Determine the [X, Y] coordinate at the center of the cell enclosing the given text.  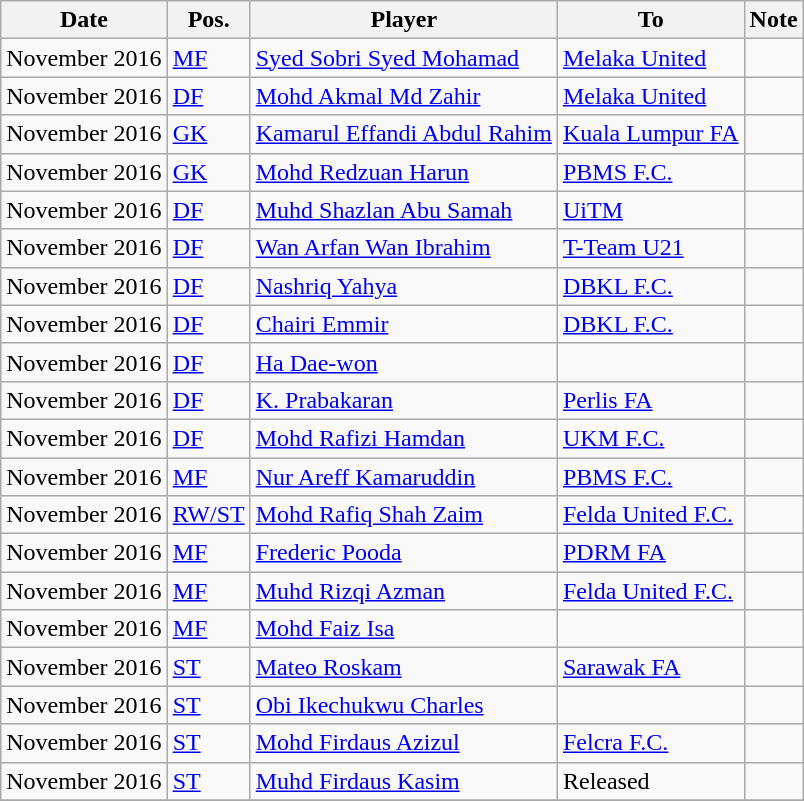
Mateo Roskam [404, 667]
Mohd Faiz Isa [404, 629]
Chairi Emmir [404, 324]
Date [84, 20]
Player [404, 20]
Felcra F.C. [650, 743]
Obi Ikechukwu Charles [404, 705]
To [650, 20]
Muhd Firdaus Kasim [404, 781]
Mohd Rafizi Hamdan [404, 438]
Nur Areff Kamaruddin [404, 477]
Nashriq Yahya [404, 286]
Mohd Rafiq Shah Zaim [404, 515]
Note [774, 20]
Kuala Lumpur FA [650, 134]
Perlis FA [650, 400]
PDRM FA [650, 553]
UKM F.C. [650, 438]
Mohd Redzuan Harun [404, 172]
Released [650, 781]
Muhd Shazlan Abu Samah [404, 210]
Ha Dae-won [404, 362]
Kamarul Effandi Abdul Rahim [404, 134]
T-Team U21 [650, 248]
Pos. [208, 20]
Mohd Akmal Md Zahir [404, 96]
Mohd Firdaus Azizul [404, 743]
UiTM [650, 210]
Wan Arfan Wan Ibrahim [404, 248]
Muhd Rizqi Azman [404, 591]
Frederic Pooda [404, 553]
K. Prabakaran [404, 400]
Sarawak FA [650, 667]
Syed Sobri Syed Mohamad [404, 58]
RW/ST [208, 515]
